Locate the cell with the specified text and output its [x, y] center coordinate. 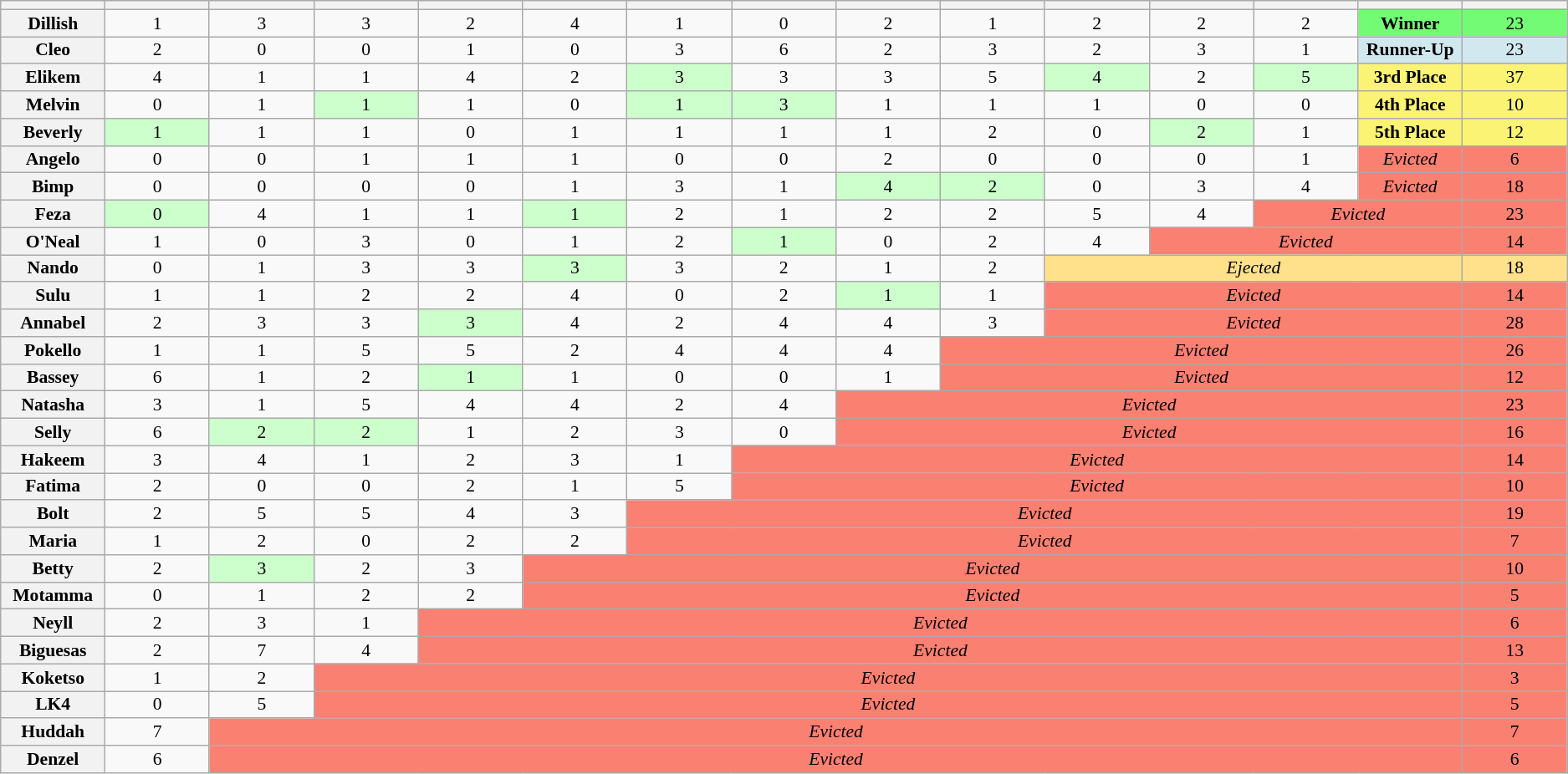
Fatima [54, 486]
Motamma [54, 595]
Winner [1410, 23]
Biguesas [54, 650]
13 [1515, 650]
Feza [54, 214]
LK4 [54, 705]
Natasha [54, 405]
Betty [54, 568]
Selly [54, 433]
Neyll [54, 624]
Bassey [54, 378]
37 [1515, 79]
3rd Place [1410, 79]
Beverly [54, 132]
Sulu [54, 296]
Hakeem [54, 460]
O'Neal [54, 241]
Angelo [54, 159]
28 [1515, 323]
Nando [54, 269]
19 [1515, 515]
Maria [54, 542]
5th Place [1410, 132]
Pokello [54, 351]
Koketso [54, 677]
Bolt [54, 515]
Cleo [54, 50]
Denzel [54, 759]
Dillish [54, 23]
26 [1515, 351]
Elikem [54, 79]
4th Place [1410, 105]
Bimp [54, 187]
Annabel [54, 323]
Runner-Up [1410, 50]
Ejected [1253, 269]
Melvin [54, 105]
16 [1515, 433]
Huddah [54, 732]
